Provide the (X, Y) coordinate of the cell's center where the given text is located.  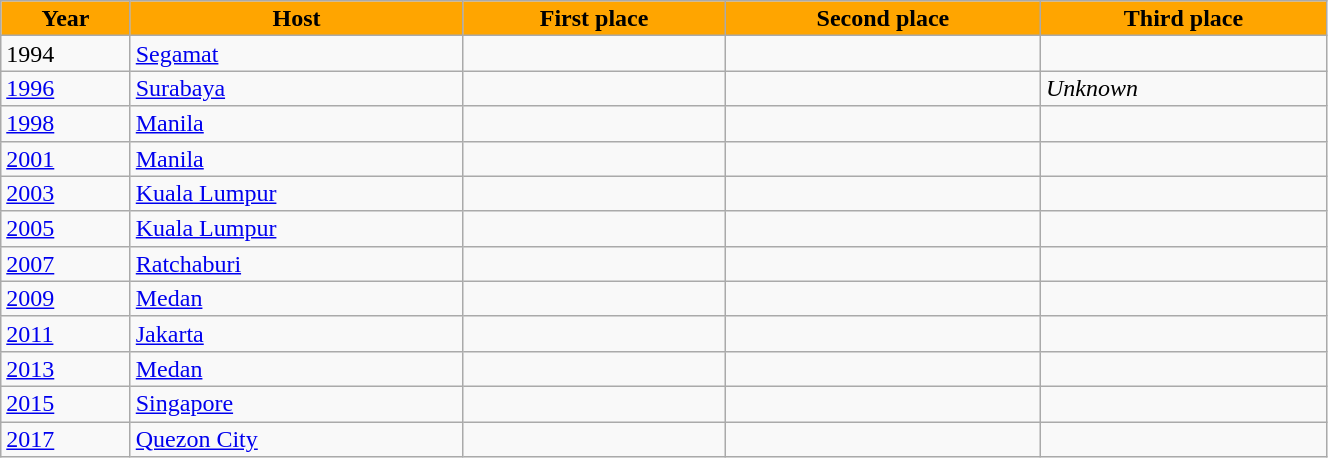
2009 (66, 298)
Third place (1183, 18)
1994 (66, 54)
2011 (66, 334)
2017 (66, 440)
Year (66, 18)
Jakarta (296, 334)
2007 (66, 264)
Quezon City (296, 440)
Host (296, 18)
2013 (66, 368)
1998 (66, 124)
Segamat (296, 54)
Surabaya (296, 88)
2015 (66, 404)
Singapore (296, 404)
2005 (66, 228)
2001 (66, 158)
First place (594, 18)
Second place (882, 18)
Unknown (1183, 88)
Ratchaburi (296, 264)
1996 (66, 88)
2003 (66, 194)
